Capture the cell that displays the provided text and extract its [X, Y] central coordinate. 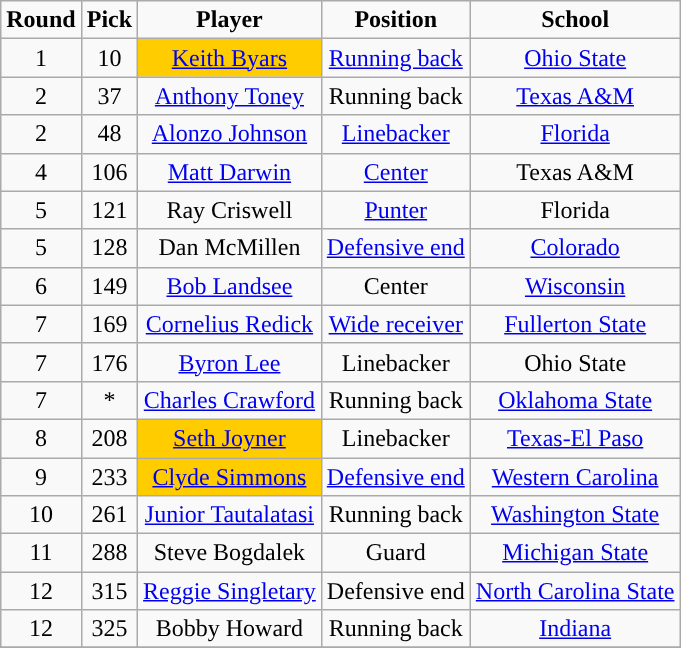
149 [109, 286]
315 [109, 591]
325 [109, 629]
Seth Joyner [230, 438]
1 [41, 58]
6 [41, 286]
Punter [396, 210]
Alonzo Johnson [230, 134]
Oklahoma State [575, 400]
School [575, 20]
121 [109, 210]
Colorado [575, 248]
Ray Criswell [230, 210]
Fullerton State [575, 324]
48 [109, 134]
Western Carolina [575, 477]
Byron Lee [230, 362]
Wisconsin [575, 286]
261 [109, 515]
Position [396, 20]
Pick [109, 20]
Bobby Howard [230, 629]
288 [109, 553]
Steve Bogdalek [230, 553]
Matt Darwin [230, 172]
8 [41, 438]
Charles Crawford [230, 400]
Junior Tautalatasi [230, 515]
North Carolina State [575, 591]
233 [109, 477]
* [109, 400]
Clyde Simmons [230, 477]
11 [41, 553]
4 [41, 172]
169 [109, 324]
Dan McMillen [230, 248]
Guard [396, 553]
Indiana [575, 629]
128 [109, 248]
Wide receiver [396, 324]
176 [109, 362]
Michigan State [575, 553]
208 [109, 438]
106 [109, 172]
Washington State [575, 515]
Round [41, 20]
Bob Landsee [230, 286]
Player [230, 20]
37 [109, 96]
Anthony Toney [230, 96]
Cornelius Redick [230, 324]
9 [41, 477]
Texas-El Paso [575, 438]
Keith Byars [230, 58]
Reggie Singletary [230, 591]
